Determine the (X, Y) coordinate at the center of the cell enclosing the given text.  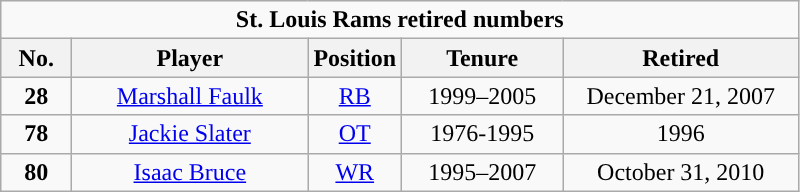
1996 (681, 134)
80 (36, 172)
St. Louis Rams retired numbers (400, 20)
Tenure (482, 58)
WR (355, 172)
December 21, 2007 (681, 96)
78 (36, 134)
Player (190, 58)
1995–2007 (482, 172)
Position (355, 58)
Retired (681, 58)
1976-1995 (482, 134)
No. (36, 58)
October 31, 2010 (681, 172)
1999–2005 (482, 96)
Jackie Slater (190, 134)
Isaac Bruce (190, 172)
28 (36, 96)
RB (355, 96)
OT (355, 134)
Marshall Faulk (190, 96)
